Provide the (X, Y) coordinate of the cell's center where the given text is located.  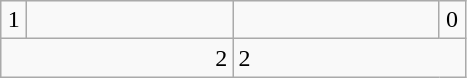
1 (14, 20)
0 (452, 20)
